Return [x, y] of the center of cell containing provided text 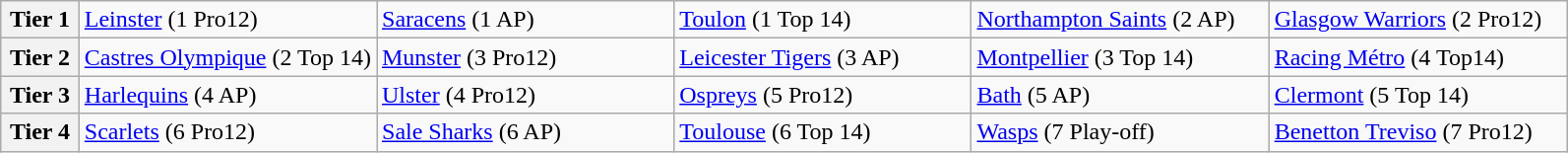
Castres Olympique (2 Top 14) [227, 57]
Clermont (5 Top 14) [1417, 95]
Ulster (4 Pro12) [525, 95]
Benetton Treviso (7 Pro12) [1417, 132]
Harlequins (4 AP) [227, 95]
Wasps (7 Play-off) [1120, 132]
Toulouse (6 Top 14) [823, 132]
Glasgow Warriors (2 Pro12) [1417, 20]
Tier 3 [40, 95]
Racing Métro (4 Top14) [1417, 57]
Toulon (1 Top 14) [823, 20]
Sale Sharks (6 AP) [525, 132]
Saracens (1 AP) [525, 20]
Northampton Saints (2 AP) [1120, 20]
Tier 1 [40, 20]
Tier 2 [40, 57]
Scarlets (6 Pro12) [227, 132]
Ospreys (5 Pro12) [823, 95]
Leinster (1 Pro12) [227, 20]
Tier 4 [40, 132]
Munster (3 Pro12) [525, 57]
Leicester Tigers (3 AP) [823, 57]
Bath (5 AP) [1120, 95]
Montpellier (3 Top 14) [1120, 57]
